Extract the (X, Y) coordinate from the center of the cell holding the provided text.  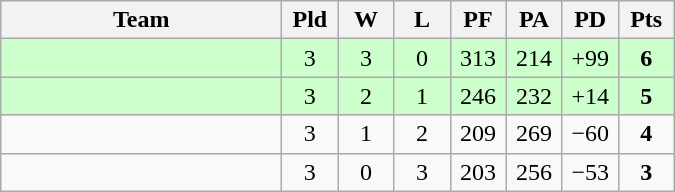
PF (478, 20)
232 (534, 96)
+99 (590, 58)
Pld (310, 20)
Team (142, 20)
5 (646, 96)
256 (534, 172)
313 (478, 58)
PD (590, 20)
269 (534, 134)
203 (478, 172)
Pts (646, 20)
−60 (590, 134)
209 (478, 134)
4 (646, 134)
+14 (590, 96)
246 (478, 96)
6 (646, 58)
L (422, 20)
−53 (590, 172)
214 (534, 58)
PA (534, 20)
W (366, 20)
